Find where the given text appears and provide that cell's center as (x, y) coordinate. 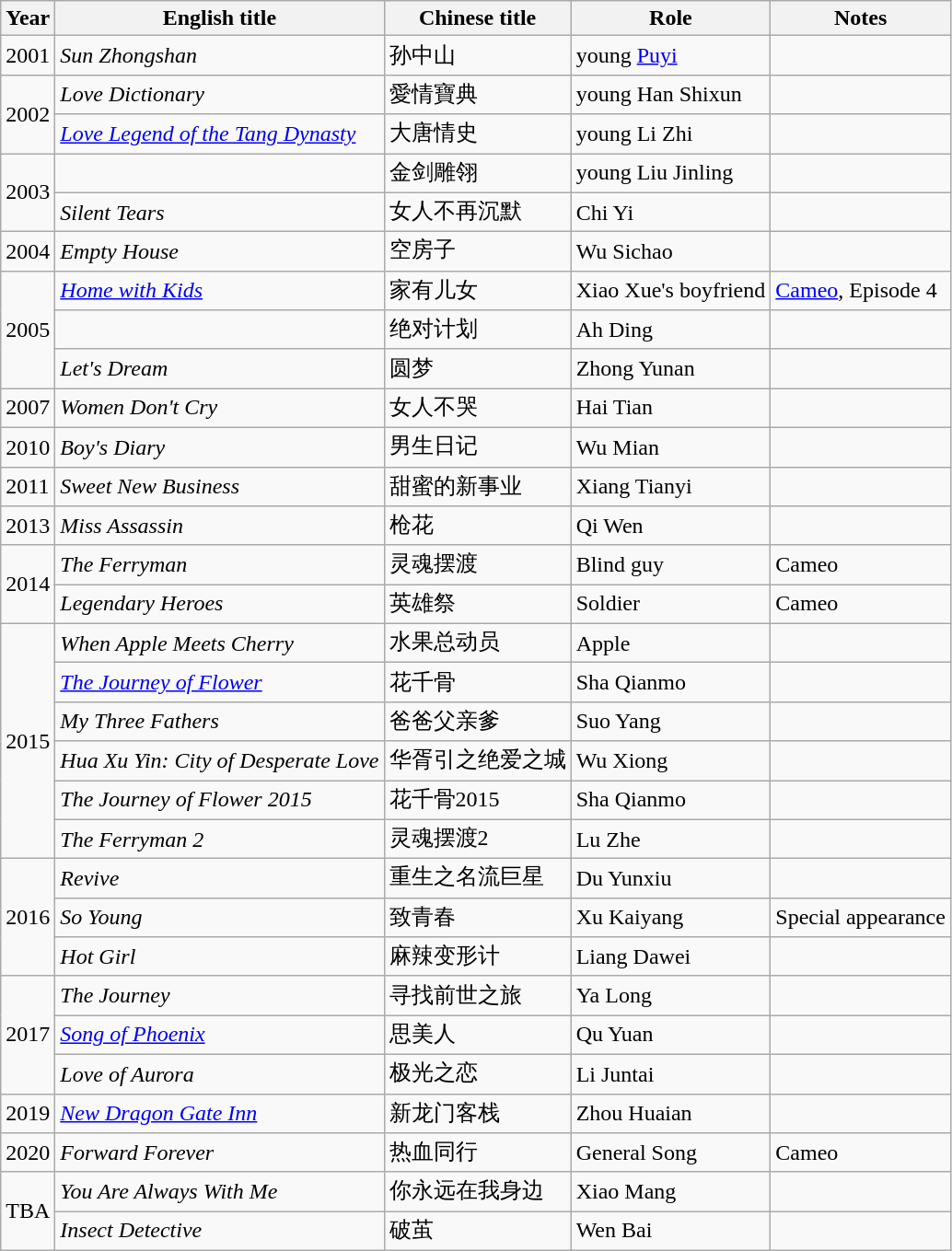
热血同行 (477, 1153)
Hai Tian (670, 409)
General Song (670, 1153)
Love Dictionary (219, 94)
2005 (28, 330)
The Journey of Flower 2015 (219, 801)
花千骨2015 (477, 801)
空房子 (477, 252)
The Journey (219, 996)
2010 (28, 447)
男生日记 (477, 447)
New Dragon Gate Inn (219, 1114)
Zhou Huaian (670, 1114)
Chinese title (477, 18)
Wen Bai (670, 1232)
2004 (28, 252)
You Are Always With Me (219, 1191)
Love Legend of the Tang Dynasty (219, 134)
Hot Girl (219, 957)
2015 (28, 740)
2001 (28, 55)
2007 (28, 409)
English title (219, 18)
young Li Zhi (670, 134)
2017 (28, 1035)
Miss Assassin (219, 527)
Song of Phoenix (219, 1035)
When Apple Meets Cherry (219, 643)
Insect Detective (219, 1232)
水果总动员 (477, 643)
Blind guy (670, 565)
My Three Fathers (219, 722)
Xiang Tianyi (670, 486)
灵魂摆渡2 (477, 840)
Home with Kids (219, 291)
Forward Forever (219, 1153)
The Ferryman 2 (219, 840)
Wu Xiong (670, 760)
孙中山 (477, 55)
思美人 (477, 1035)
圆梦 (477, 368)
极光之恋 (477, 1073)
金剑雕翎 (477, 173)
破茧 (477, 1232)
花千骨 (477, 683)
Empty House (219, 252)
The Journey of Flower (219, 683)
Lu Zhe (670, 840)
Apple (670, 643)
愛情寶典 (477, 94)
2016 (28, 918)
2013 (28, 527)
致青春 (477, 917)
Soldier (670, 604)
2003 (28, 191)
Sweet New Business (219, 486)
2011 (28, 486)
Cameo, Episode 4 (861, 291)
女人不再沉默 (477, 212)
2014 (28, 584)
Women Don't Cry (219, 409)
Wu Mian (670, 447)
The Ferryman (219, 565)
Du Yunxiu (670, 878)
Revive (219, 878)
Special appearance (861, 917)
灵魂摆渡 (477, 565)
Let's Dream (219, 368)
Legendary Heroes (219, 604)
大唐情史 (477, 134)
女人不哭 (477, 409)
Boy's Diary (219, 447)
Ah Ding (670, 330)
Love of Aurora (219, 1073)
Xiao Xue's boyfriend (670, 291)
华胥引之绝爱之城 (477, 760)
麻辣变形计 (477, 957)
Zhong Yunan (670, 368)
甜蜜的新事业 (477, 486)
Notes (861, 18)
新龙门客栈 (477, 1114)
爸爸父亲爹 (477, 722)
2002 (28, 114)
重生之名流巨星 (477, 878)
TBA (28, 1211)
Wu Sichao (670, 252)
Xiao Mang (670, 1191)
Liang Dawei (670, 957)
Hua Xu Yin: City of Desperate Love (219, 760)
Qu Yuan (670, 1035)
Xu Kaiyang (670, 917)
Role (670, 18)
young Puyi (670, 55)
Suo Yang (670, 722)
Li Juntai (670, 1073)
Sun Zhongshan (219, 55)
young Liu Jinling (670, 173)
2020 (28, 1153)
Chi Yi (670, 212)
Year (28, 18)
绝对计划 (477, 330)
Silent Tears (219, 212)
So Young (219, 917)
Qi Wen (670, 527)
家有儿女 (477, 291)
枪花 (477, 527)
寻找前世之旅 (477, 996)
英雄祭 (477, 604)
你永远在我身边 (477, 1191)
young Han Shixun (670, 94)
2019 (28, 1114)
Ya Long (670, 996)
